Extract the (X, Y) coordinate from the center of the cell holding the provided text.  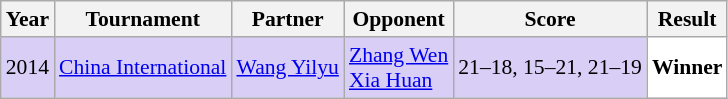
Opponent (398, 19)
Wang Yilyu (288, 68)
21–18, 15–21, 21–19 (550, 68)
China International (142, 68)
Result (688, 19)
Year (28, 19)
Score (550, 19)
Tournament (142, 19)
2014 (28, 68)
Winner (688, 68)
Partner (288, 19)
Zhang Wen Xia Huan (398, 68)
